Provide the [x, y] coordinate of the cell's center where the given text is located.  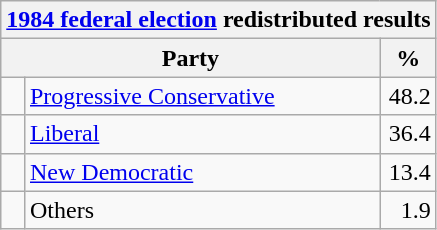
36.4 [408, 134]
Party [190, 58]
% [408, 58]
48.2 [408, 96]
1.9 [408, 210]
1984 federal election redistributed results [218, 20]
Others [202, 210]
Liberal [202, 134]
New Democratic [202, 172]
13.4 [408, 172]
Progressive Conservative [202, 96]
